Extract the (X, Y) coordinate from the center of the cell holding the provided text.  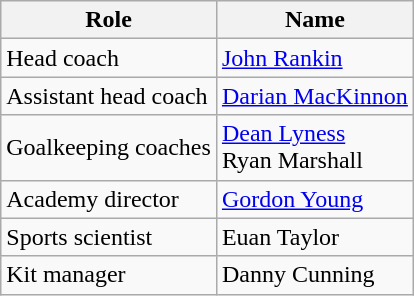
Academy director (109, 199)
Goalkeeping coaches (109, 148)
Kit manager (109, 275)
Euan Taylor (314, 237)
Head coach (109, 58)
Dean Lyness Ryan Marshall (314, 148)
Sports scientist (109, 237)
Role (109, 20)
John Rankin (314, 58)
Gordon Young (314, 199)
Assistant head coach (109, 96)
Name (314, 20)
Danny Cunning (314, 275)
Darian MacKinnon (314, 96)
